From the cell containing the given text, extract its center point as (x, y) coordinate. 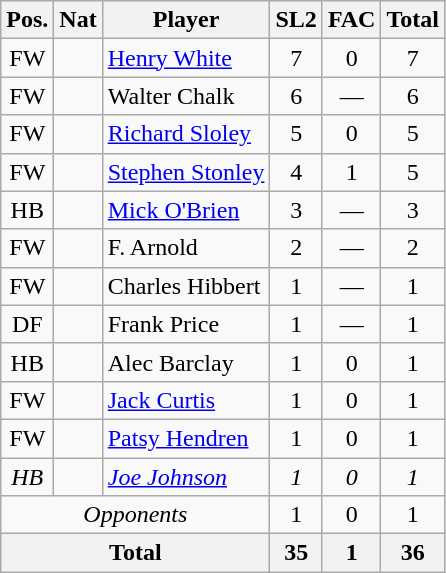
DF (28, 324)
35 (296, 553)
Henry White (186, 58)
Opponents (136, 515)
Jack Curtis (186, 400)
Nat (78, 20)
FAC (352, 20)
Pos. (28, 20)
Mick O'Brien (186, 210)
4 (296, 172)
Richard Sloley (186, 134)
SL2 (296, 20)
Charles Hibbert (186, 286)
Alec Barclay (186, 362)
F. Arnold (186, 248)
36 (413, 553)
Patsy Hendren (186, 438)
Stephen Stonley (186, 172)
Frank Price (186, 324)
Player (186, 20)
Joe Johnson (186, 477)
Walter Chalk (186, 96)
